Extract the (X, Y) coordinate from the center of the cell holding the provided text.  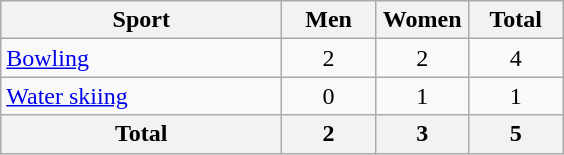
5 (516, 134)
Bowling (142, 58)
Water skiing (142, 96)
4 (516, 58)
Men (329, 20)
Sport (142, 20)
0 (329, 96)
3 (422, 134)
Women (422, 20)
